Return [x, y] of the center of cell containing provided text 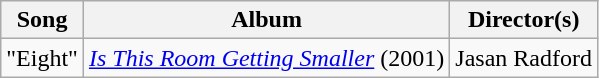
Album [266, 20]
Jasan Radford [524, 58]
Song [42, 20]
Is This Room Getting Smaller (2001) [266, 58]
Director(s) [524, 20]
"Eight" [42, 58]
